Scan for the cell matching the given text and deliver its (X, Y) coordinate at center. 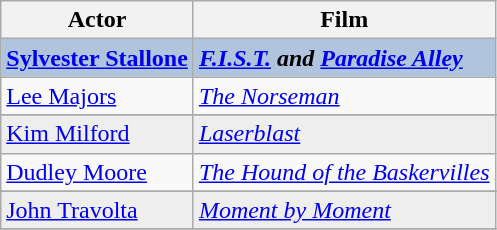
Lee Majors (98, 96)
The Hound of the Baskervilles (344, 172)
Sylvester Stallone (98, 58)
Film (344, 20)
Kim Milford (98, 134)
Dudley Moore (98, 172)
Actor (98, 20)
F.I.S.T. and Paradise Alley (344, 58)
The Norseman (344, 96)
Moment by Moment (344, 210)
Laserblast (344, 134)
John Travolta (98, 210)
